Capture the cell that displays the provided text and extract its (X, Y) central coordinate. 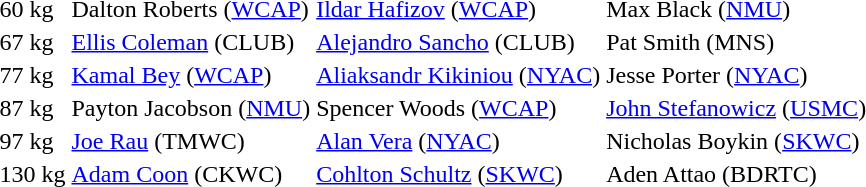
Alan Vera (NYAC) (458, 141)
Payton Jacobson (NMU) (191, 108)
Spencer Woods (WCAP) (458, 108)
Alejandro Sancho (CLUB) (458, 42)
Aliaksandr Kikiniou (NYAC) (458, 75)
Kamal Bey (WCAP) (191, 75)
Ellis Coleman (CLUB) (191, 42)
Joe Rau (TMWC) (191, 141)
